Identify which cell holds the provided text, then report its (X, Y) central coordinate. 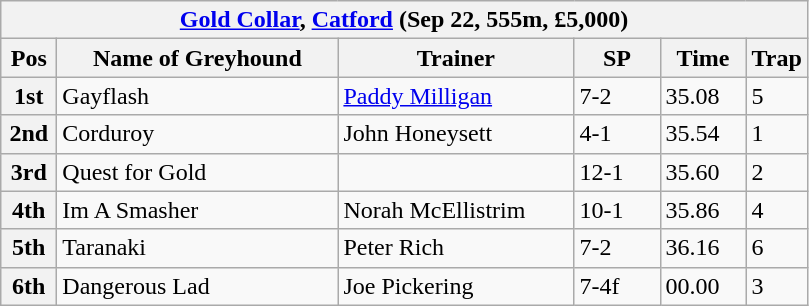
Taranaki (198, 248)
Name of Greyhound (198, 58)
Time (703, 58)
35.86 (703, 210)
Paddy Milligan (456, 96)
SP (617, 58)
5 (776, 96)
35.08 (703, 96)
6 (776, 248)
Norah McEllistrim (456, 210)
3 (776, 286)
5th (29, 248)
10-1 (617, 210)
2nd (29, 134)
3rd (29, 172)
Quest for Gold (198, 172)
1st (29, 96)
Dangerous Lad (198, 286)
4-1 (617, 134)
Pos (29, 58)
4 (776, 210)
Peter Rich (456, 248)
Joe Pickering (456, 286)
4th (29, 210)
36.16 (703, 248)
7-4f (617, 286)
John Honeysett (456, 134)
35.54 (703, 134)
12-1 (617, 172)
2 (776, 172)
35.60 (703, 172)
6th (29, 286)
1 (776, 134)
Corduroy (198, 134)
Trainer (456, 58)
Im A Smasher (198, 210)
Gold Collar, Catford (Sep 22, 555m, £5,000) (404, 20)
00.00 (703, 286)
Gayflash (198, 96)
Trap (776, 58)
